Locate the cell with the specified text and output its [X, Y] center coordinate. 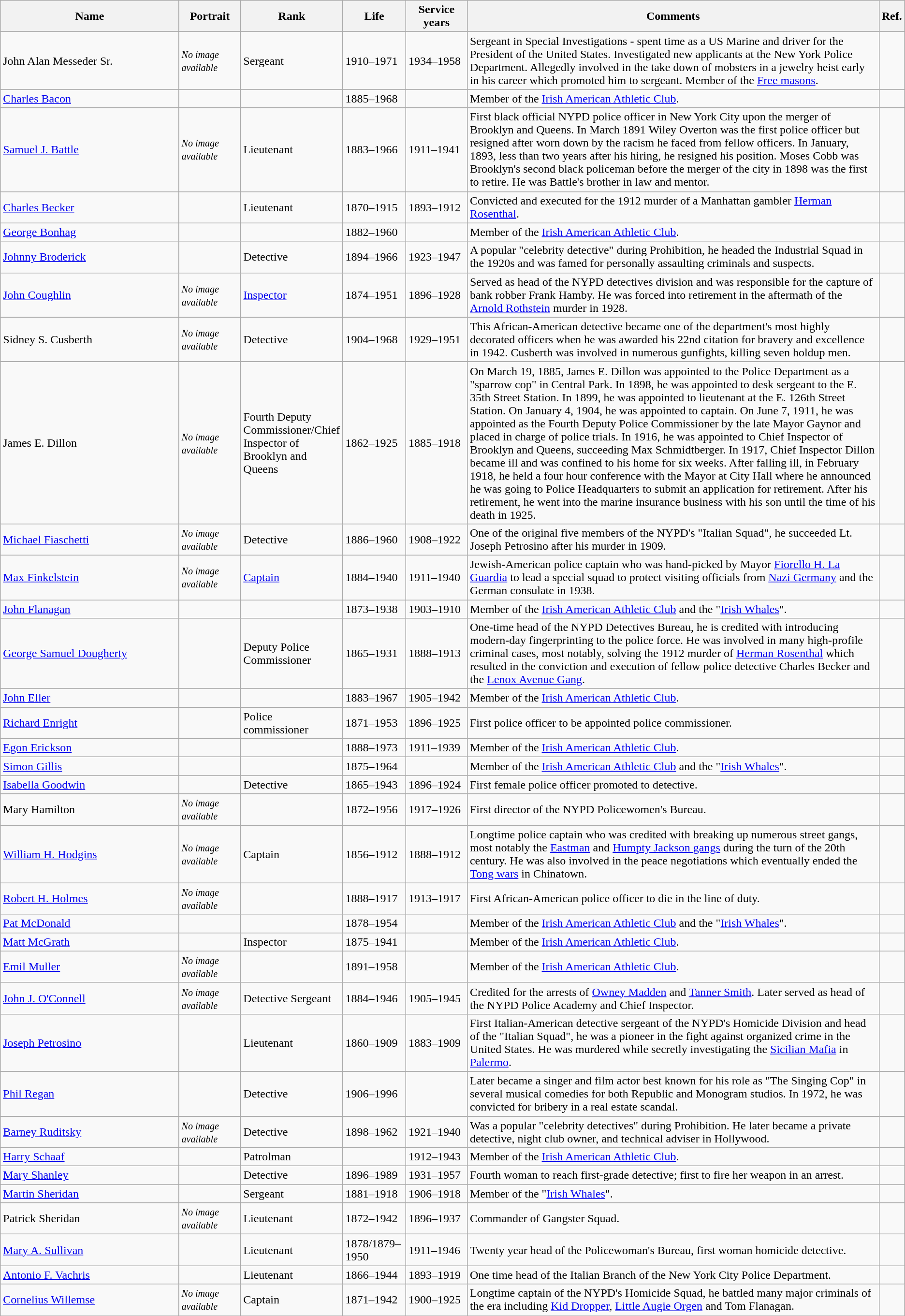
1886–1960 [374, 540]
First police officer to be appointed police commissioner. [673, 723]
Sidney S. Cusberth [90, 339]
Egon Erickson [90, 748]
1865–1931 [374, 654]
1878–1954 [374, 923]
1885–1968 [374, 99]
1871–1953 [374, 723]
John J. O'Connell [90, 998]
1929–1951 [436, 339]
Mary Shanley [90, 1175]
1911–1941 [436, 150]
Longtime captain of the NYPD's Homicide Squad, he battled many major criminals of the era including Kid Dropper, Little Augie Orgen and Tom Flanagan. [673, 1300]
Isabella Goodwin [90, 785]
1882–1960 [374, 232]
1883–1967 [374, 698]
James E. Dillon [90, 443]
Credited for the arrests of Owney Madden and Tanner Smith. Later served as head of the NYPD Police Academy and Chief Inspector. [673, 998]
Mary Hamilton [90, 809]
1885–1918 [436, 443]
1912–1943 [436, 1157]
1910–1971 [374, 61]
1888–1912 [436, 854]
1913–1917 [436, 898]
1905–1945 [436, 998]
1934–1958 [436, 61]
Martin Sheridan [90, 1194]
1898–1962 [374, 1131]
1908–1922 [436, 540]
1917–1926 [436, 809]
One time head of the Italian Branch of the New York City Police Department. [673, 1275]
John Eller [90, 698]
Emil Muller [90, 967]
George Bonhag [90, 232]
Commander of Gangster Squad. [673, 1218]
Matt McGrath [90, 942]
1911–1946 [436, 1250]
Cornelius Willemse [90, 1300]
1883–1909 [436, 1042]
1866–1944 [374, 1275]
Michael Fiaschetti [90, 540]
1905–1942 [436, 698]
First African-American police officer to die in the line of duty. [673, 898]
1921–1940 [436, 1131]
Life [374, 16]
John Alan Messeder Sr. [90, 61]
Comments [673, 16]
1862–1925 [374, 443]
1911–1940 [436, 577]
1878/1879–1950 [374, 1250]
Max Finkelstein [90, 577]
1906–1996 [374, 1094]
Patrick Sheridan [90, 1218]
Patrolman [292, 1157]
Joseph Petrosino [90, 1042]
1872–1942 [374, 1218]
Name [90, 16]
Phil Regan [90, 1094]
Deputy Police Commissioner [292, 654]
Service years [436, 16]
1923–1947 [436, 257]
1884–1940 [374, 577]
1906–1918 [436, 1194]
Was a popular "celebrity detectives" during Prohibition. He later became a private detective, night club owner, and technical adviser in Hollywood. [673, 1131]
1894–1966 [374, 257]
1896–1937 [436, 1218]
1891–1958 [374, 967]
Portrait [210, 16]
1888–1913 [436, 654]
Ref. [891, 16]
Richard Enright [90, 723]
1900–1925 [436, 1300]
Twenty year head of the Policewoman's Bureau, first woman homicide detective. [673, 1250]
1888–1973 [374, 748]
Rank [292, 16]
Fourth Deputy Commissioner/Chief Inspector of Brooklyn and Queens [292, 443]
Johnny Broderick [90, 257]
Antonio F. Vachris [90, 1275]
One of the original five members of the NYPD's "Italian Squad", he succeeded Lt. Joseph Petrosino after his murder in 1909. [673, 540]
1872–1956 [374, 809]
1883–1966 [374, 150]
1870–1915 [374, 207]
Convicted and executed for the 1912 murder of a Manhattan gambler Herman Rosenthal. [673, 207]
Charles Becker [90, 207]
1893–1912 [436, 207]
Member of the "Irish Whales". [673, 1194]
1903–1910 [436, 609]
1856–1912 [374, 854]
1874–1951 [374, 295]
1884–1946 [374, 998]
Simon Gillis [90, 766]
1904–1968 [374, 339]
1871–1942 [374, 1300]
1896–1924 [436, 785]
Police commissioner [292, 723]
1881–1918 [374, 1194]
1875–1964 [374, 766]
Robert H. Holmes [90, 898]
1896–1928 [436, 295]
John Coughlin [90, 295]
Mary A. Sullivan [90, 1250]
1875–1941 [374, 942]
1931–1957 [436, 1175]
1865–1943 [374, 785]
Barney Ruditsky [90, 1131]
Harry Schaaf [90, 1157]
Pat McDonald [90, 923]
Detective Sergeant [292, 998]
1873–1938 [374, 609]
1860–1909 [374, 1042]
First female police officer promoted to detective. [673, 785]
1896–1989 [374, 1175]
George Samuel Dougherty [90, 654]
First director of the NYPD Policewomen's Bureau. [673, 809]
William H. Hodgins [90, 854]
1893–1919 [436, 1275]
1911–1939 [436, 748]
1896–1925 [436, 723]
Charles Bacon [90, 99]
1888–1917 [374, 898]
Samuel J. Battle [90, 150]
Fourth woman to reach first-grade detective; first to fire her weapon in an arrest. [673, 1175]
John Flanagan [90, 609]
